Capture the cell that displays the provided text and extract its [x, y] central coordinate. 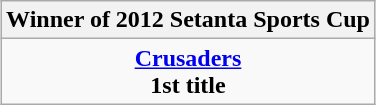
Winner of 2012 Setanta Sports Cup [188, 20]
Crusaders1st title [188, 72]
